Determine the (X, Y) coordinate at the center of the cell enclosing the given text.  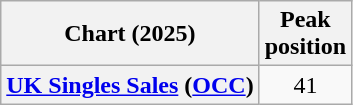
Chart (2025) (130, 34)
41 (305, 85)
UK Singles Sales (OCC) (130, 85)
Peakposition (305, 34)
